Detect which cell encompasses the target text, then output its (X, Y) center coordinate. 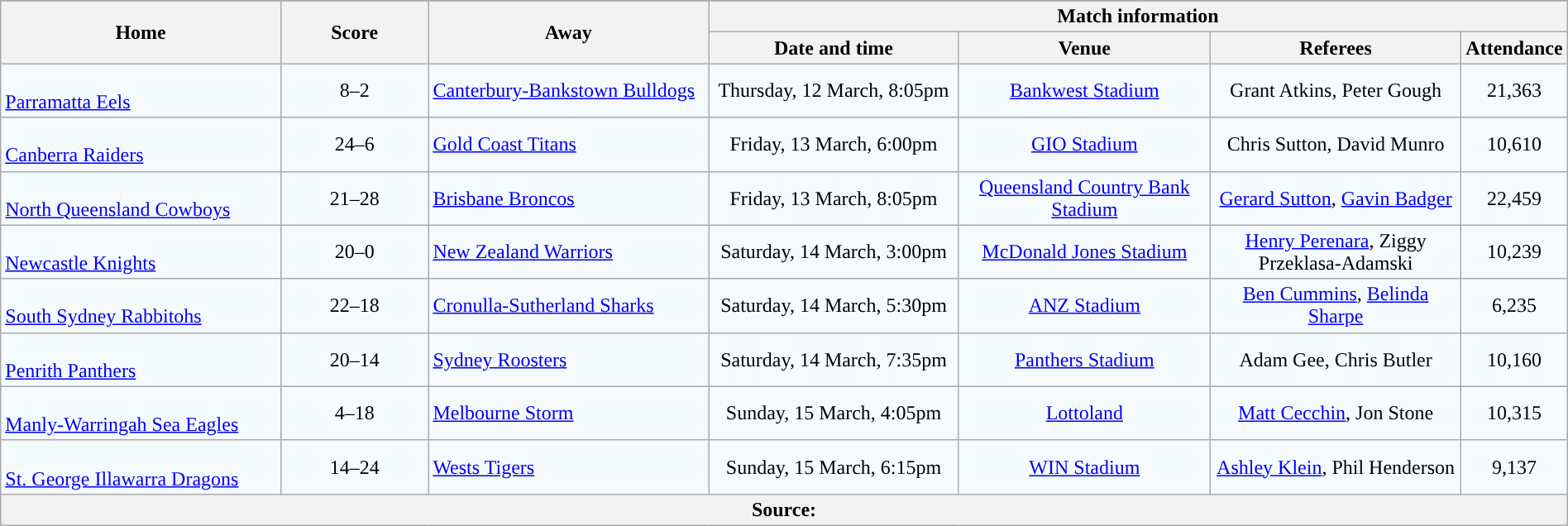
Sydney Roosters (569, 359)
Gerard Sutton, Gavin Badger (1335, 198)
Thursday, 12 March, 8:05pm (834, 91)
ANZ Stadium (1084, 306)
Score (354, 32)
Sunday, 15 March, 6:15pm (834, 466)
Panthers Stadium (1084, 359)
Ashley Klein, Phil Henderson (1335, 466)
Melbourne Storm (569, 414)
Canberra Raiders (141, 144)
Lottoland (1084, 414)
Date and time (834, 48)
Cronulla-Sutherland Sharks (569, 306)
Match information (1138, 17)
Newcastle Knights (141, 251)
Bankwest Stadium (1084, 91)
Friday, 13 March, 6:00pm (834, 144)
Saturday, 14 March, 7:35pm (834, 359)
10,160 (1514, 359)
McDonald Jones Stadium (1084, 251)
21,363 (1514, 91)
Ben Cummins, Belinda Sharpe (1335, 306)
Manly-Warringah Sea Eagles (141, 414)
14–24 (354, 466)
8–2 (354, 91)
Home (141, 32)
10,239 (1514, 251)
22–18 (354, 306)
Gold Coast Titans (569, 144)
20–14 (354, 359)
Friday, 13 March, 8:05pm (834, 198)
10,315 (1514, 414)
St. George Illawarra Dragons (141, 466)
WIN Stadium (1084, 466)
20–0 (354, 251)
Parramatta Eels (141, 91)
GIO Stadium (1084, 144)
24–6 (354, 144)
10,610 (1514, 144)
Source: (784, 509)
Sunday, 15 March, 4:05pm (834, 414)
9,137 (1514, 466)
North Queensland Cowboys (141, 198)
Chris Sutton, David Munro (1335, 144)
Saturday, 14 March, 3:00pm (834, 251)
South Sydney Rabbitohs (141, 306)
New Zealand Warriors (569, 251)
Wests Tigers (569, 466)
Penrith Panthers (141, 359)
Attendance (1514, 48)
Saturday, 14 March, 5:30pm (834, 306)
Matt Cecchin, Jon Stone (1335, 414)
Adam Gee, Chris Butler (1335, 359)
Referees (1335, 48)
21–28 (354, 198)
22,459 (1514, 198)
Queensland Country Bank Stadium (1084, 198)
Canterbury-Bankstown Bulldogs (569, 91)
4–18 (354, 414)
Brisbane Broncos (569, 198)
Grant Atkins, Peter Gough (1335, 91)
6,235 (1514, 306)
Venue (1084, 48)
Henry Perenara, Ziggy Przeklasa-Adamski (1335, 251)
Away (569, 32)
